Pinpoint the cell where the given text exists, returning its (x, y) midpoint coordinate. 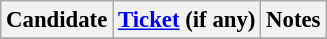
Candidate (57, 20)
Ticket (if any) (187, 20)
Notes (294, 20)
